From the cell containing the given text, extract its center point as (x, y) coordinate. 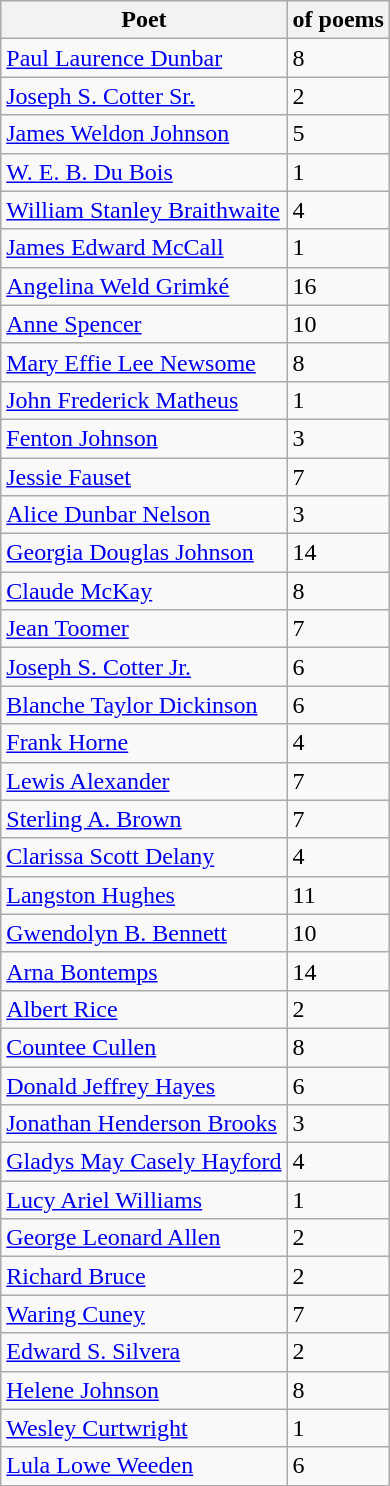
Alice Dunbar Nelson (144, 515)
of poems (338, 20)
16 (338, 286)
James Weldon Johnson (144, 134)
Lucy Ariel Williams (144, 1200)
Jonathan Henderson Brooks (144, 1124)
Frank Horne (144, 743)
Jessie Fauset (144, 477)
Jean Toomer (144, 629)
11 (338, 895)
Waring Cuney (144, 1314)
John Frederick Matheus (144, 400)
Angelina Weld Grimké (144, 286)
Gwendolyn B. Bennett (144, 933)
William Stanley Braithwaite (144, 210)
Arna Bontemps (144, 971)
Sterling A. Brown (144, 819)
Edward S. Silvera (144, 1352)
Langston Hughes (144, 895)
Wesley Curtwright (144, 1428)
Fenton Johnson (144, 438)
Mary Effie Lee Newsome (144, 362)
5 (338, 134)
Albert Rice (144, 1009)
Poet (144, 20)
Clarissa Scott Delany (144, 857)
Paul Laurence Dunbar (144, 58)
Richard Bruce (144, 1276)
Countee Cullen (144, 1047)
Helene Johnson (144, 1390)
Georgia Douglas Johnson (144, 553)
James Edward McCall (144, 248)
Gladys May Casely Hayford (144, 1162)
Anne Spencer (144, 324)
Joseph S. Cotter Sr. (144, 96)
Joseph S. Cotter Jr. (144, 667)
Donald Jeffrey Hayes (144, 1085)
Lewis Alexander (144, 781)
W. E. B. Du Bois (144, 172)
Lula Lowe Weeden (144, 1466)
Claude McKay (144, 591)
Blanche Taylor Dickinson (144, 705)
George Leonard Allen (144, 1238)
